From the cell containing the given text, extract its center point as (X, Y) coordinate. 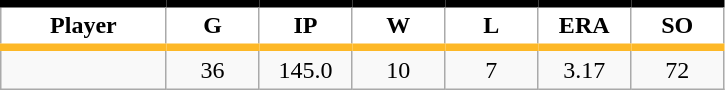
Player (84, 26)
ERA (584, 26)
W (398, 26)
36 (212, 68)
10 (398, 68)
IP (306, 26)
145.0 (306, 68)
7 (492, 68)
72 (678, 68)
G (212, 26)
L (492, 26)
SO (678, 26)
3.17 (584, 68)
